Provide the [X, Y] coordinate of the cell's center where the given text is located.  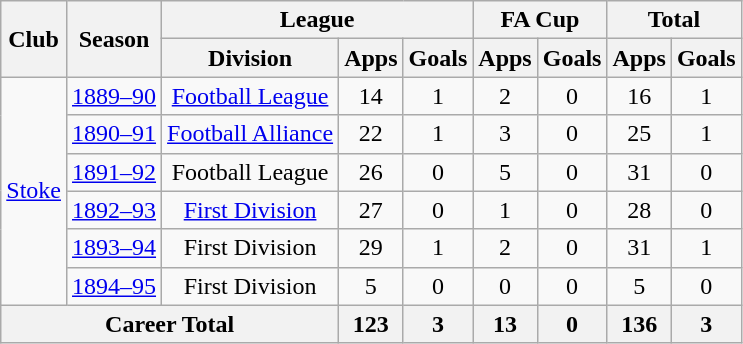
Career Total [170, 324]
1889–90 [114, 96]
League [318, 20]
1890–91 [114, 134]
Total [674, 20]
25 [639, 134]
22 [371, 134]
Club [34, 39]
136 [639, 324]
Division [250, 58]
Football Alliance [250, 134]
29 [371, 248]
1892–93 [114, 210]
FA Cup [540, 20]
14 [371, 96]
123 [371, 324]
1891–92 [114, 172]
26 [371, 172]
1894–95 [114, 286]
13 [505, 324]
27 [371, 210]
28 [639, 210]
Stoke [34, 191]
16 [639, 96]
1893–94 [114, 248]
Season [114, 39]
